Capture the cell that displays the provided text and extract its [x, y] central coordinate. 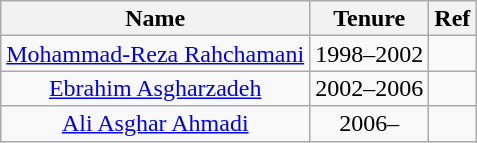
Name [156, 18]
2002–2006 [370, 88]
1998–2002 [370, 54]
2006– [370, 124]
Mohammad-Reza Rahchamani [156, 54]
Ref [452, 18]
Tenure [370, 18]
Ebrahim Asgharzadeh [156, 88]
Ali Asghar Ahmadi [156, 124]
